Identify which cell holds the provided text, then report its (X, Y) central coordinate. 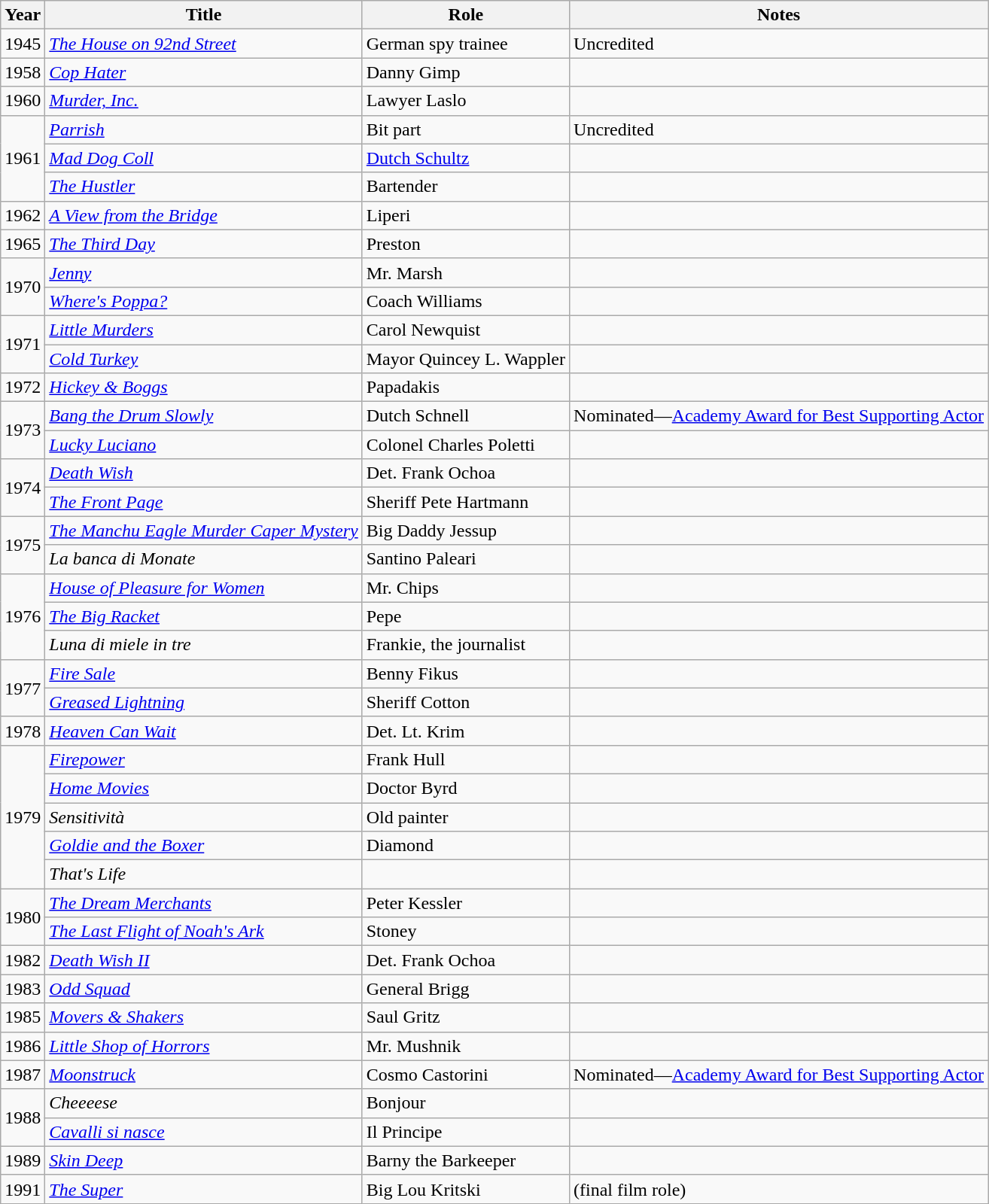
Murder, Inc. (203, 101)
Mr. Mushnik (465, 1046)
The Manchu Eagle Murder Caper Mystery (203, 531)
Det. Lt. Krim (465, 731)
Moonstruck (203, 1075)
Old painter (465, 816)
1986 (23, 1046)
Death Wish (203, 473)
The Last Flight of Noah's Ark (203, 932)
Parrish (203, 129)
Mayor Quincey L. Wappler (465, 359)
German spy trainee (465, 44)
Big Daddy Jessup (465, 531)
1989 (23, 1160)
Title (203, 15)
Lawyer Laslo (465, 101)
1974 (23, 488)
Peter Kessler (465, 903)
1965 (23, 244)
The Third Day (203, 244)
The Front Page (203, 502)
Diamond (465, 846)
Papadakis (465, 388)
1962 (23, 215)
1975 (23, 545)
Carol Newquist (465, 330)
The Super (203, 1189)
Danny Gimp (465, 72)
Cosmo Castorini (465, 1075)
Liperi (465, 215)
Frank Hull (465, 759)
1977 (23, 688)
1980 (23, 917)
Goldie and the Boxer (203, 846)
Heaven Can Wait (203, 731)
Dutch Schultz (465, 158)
Stoney (465, 932)
Odd Squad (203, 989)
Little Murders (203, 330)
Cheeeese (203, 1103)
Greased Lightning (203, 702)
1976 (23, 616)
Cavalli si nasce (203, 1132)
Death Wish II (203, 960)
Year (23, 15)
Barny the Barkeeper (465, 1160)
Mad Dog Coll (203, 158)
Il Principe (465, 1132)
The Hustler (203, 187)
Frankie, the journalist (465, 645)
Mr. Marsh (465, 272)
Luna di miele in tre (203, 645)
Doctor Byrd (465, 788)
Coach Williams (465, 301)
1960 (23, 101)
Sheriff Pete Hartmann (465, 502)
General Brigg (465, 989)
Lucky Luciano (203, 445)
1983 (23, 989)
Preston (465, 244)
Fire Sale (203, 673)
1970 (23, 287)
Little Shop of Horrors (203, 1046)
1972 (23, 388)
1945 (23, 44)
Bonjour (465, 1103)
1961 (23, 158)
House of Pleasure for Women (203, 588)
Dutch Schnell (465, 416)
That's Life (203, 874)
Role (465, 15)
Santino Paleari (465, 559)
The House on 92nd Street (203, 44)
1971 (23, 344)
Mr. Chips (465, 588)
1979 (23, 816)
1987 (23, 1075)
Home Movies (203, 788)
La banca di Monate (203, 559)
Benny Fikus (465, 673)
Skin Deep (203, 1160)
Colonel Charles Poletti (465, 445)
Hickey & Boggs (203, 388)
Where's Poppa? (203, 301)
Sheriff Cotton (465, 702)
Big Lou Kritski (465, 1189)
Movers & Shakers (203, 1017)
1978 (23, 731)
Jenny (203, 272)
Bartender (465, 187)
1985 (23, 1017)
A View from the Bridge (203, 215)
Cold Turkey (203, 359)
Cop Hater (203, 72)
Firepower (203, 759)
Sensitività (203, 816)
1991 (23, 1189)
The Dream Merchants (203, 903)
1982 (23, 960)
The Big Racket (203, 616)
Bang the Drum Slowly (203, 416)
Bit part (465, 129)
1988 (23, 1117)
Pepe (465, 616)
Notes (779, 15)
Saul Gritz (465, 1017)
1973 (23, 430)
(final film role) (779, 1189)
1958 (23, 72)
